Extract the (X, Y) coordinate from the center of the cell holding the provided text.  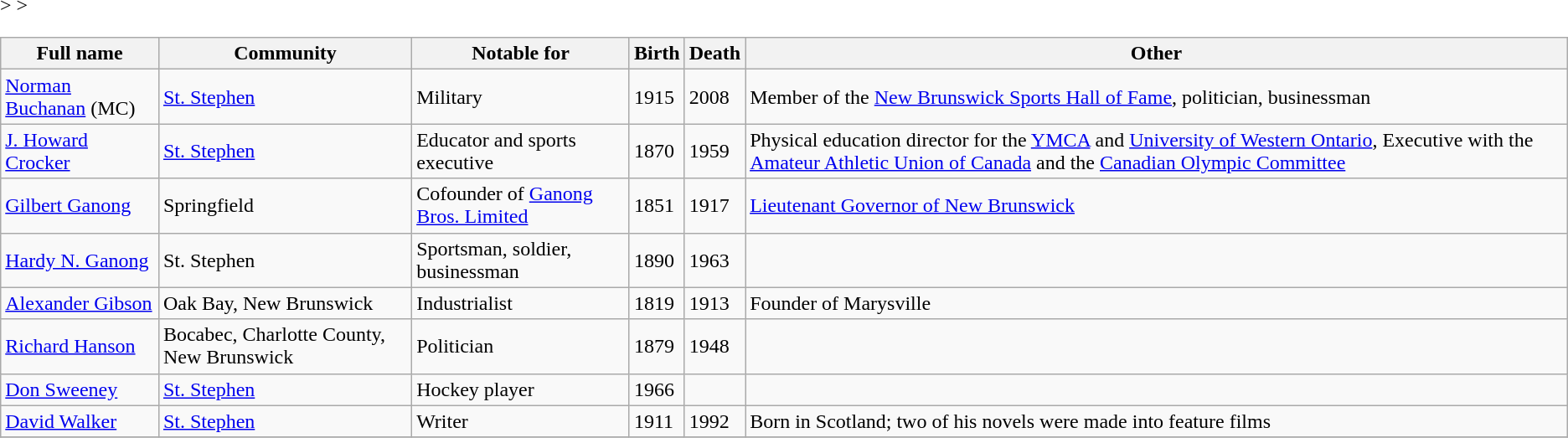
Bocabec, Charlotte County, New Brunswick (285, 347)
1992 (714, 421)
Hardy N. Ganong (80, 260)
Military (521, 97)
1879 (657, 347)
Other (1157, 54)
Don Sweeney (80, 389)
Cofounder of Ganong Bros. Limited (521, 206)
David Walker (80, 421)
Born in Scotland; two of his novels were made into feature films (1157, 421)
1948 (714, 347)
Politician (521, 347)
J. Howard Crocker (80, 151)
Springfield (285, 206)
1870 (657, 151)
1851 (657, 206)
Community (285, 54)
1890 (657, 260)
Lieutenant Governor of New Brunswick (1157, 206)
Member of the New Brunswick Sports Hall of Fame, politician, businessman (1157, 97)
Hockey player (521, 389)
1963 (714, 260)
Birth (657, 54)
Death (714, 54)
Norman Buchanan (MC) (80, 97)
Sportsman, soldier, businessman (521, 260)
Writer (521, 421)
Industrialist (521, 303)
Gilbert Ganong (80, 206)
Alexander Gibson (80, 303)
Full name (80, 54)
Educator and sports executive (521, 151)
Founder of Marysville (1157, 303)
1917 (714, 206)
Richard Hanson (80, 347)
Notable for (521, 54)
Oak Bay, New Brunswick (285, 303)
1959 (714, 151)
2008 (714, 97)
1911 (657, 421)
1819 (657, 303)
1915 (657, 97)
1913 (714, 303)
1966 (657, 389)
